Scan for the cell matching the given text and deliver its (x, y) coordinate at center. 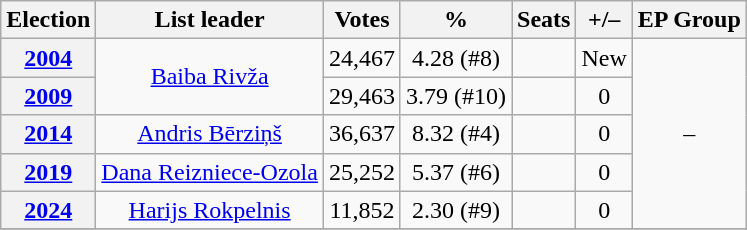
Election (48, 20)
3.79 (#10) (456, 96)
2.30 (#9) (456, 210)
+/– (604, 20)
New (604, 58)
% (456, 20)
Seats (544, 20)
List leader (210, 20)
25,252 (362, 172)
2024 (48, 210)
24,467 (362, 58)
EP Group (689, 20)
11,852 (362, 210)
Harijs Rokpelnis (210, 210)
5.37 (#6) (456, 172)
– (689, 134)
Baiba Rivža (210, 77)
8.32 (#4) (456, 134)
2004 (48, 58)
2014 (48, 134)
29,463 (362, 96)
4.28 (#8) (456, 58)
Votes (362, 20)
2009 (48, 96)
2019 (48, 172)
Dana Reizniece-Ozola (210, 172)
36,637 (362, 134)
Andris Bērziņš (210, 134)
